For the text-containing cell, return its midpoint in [x, y] coordinate format. 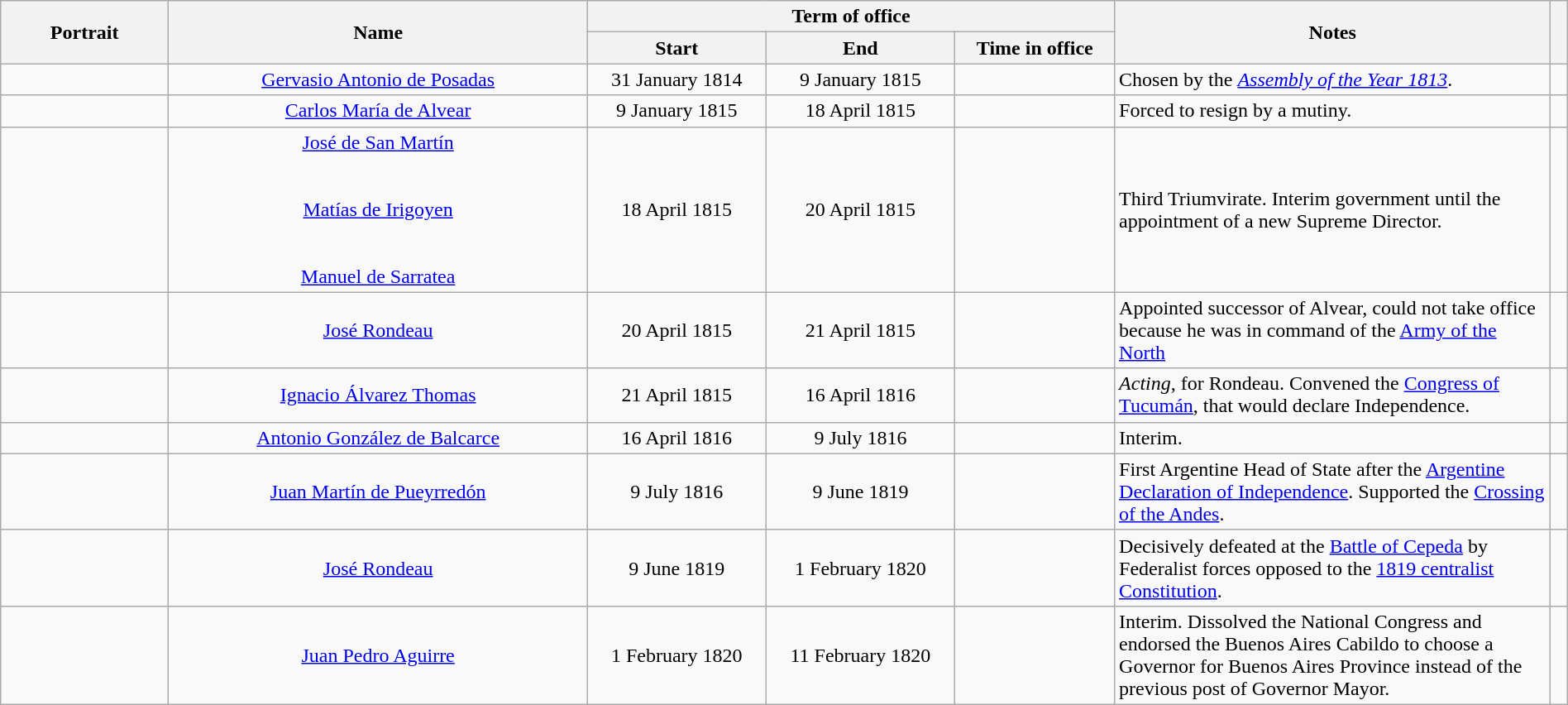
Juan Martín de Pueyrredón [379, 492]
Name [379, 32]
Third Triumvirate. Interim government until the appointment of a new Supreme Director. [1333, 209]
Antonio González de Balcarce [379, 438]
First Argentine Head of State after the Argentine Declaration of Independence. Supported the Crossing of the Andes. [1333, 492]
Forced to resign by a mutiny. [1333, 111]
Carlos María de Alvear [379, 111]
Chosen by the Assembly of the Year 1813. [1333, 79]
Ignacio Álvarez Thomas [379, 396]
Gervasio Antonio de Posadas [379, 79]
31 January 1814 [676, 79]
Juan Pedro Aguirre [379, 655]
Interim. [1333, 438]
Acting, for Rondeau. Convened the Congress of Tucumán, that would declare Independence. [1333, 396]
Portrait [84, 32]
Term of office [852, 17]
Appointed successor of Alvear, could not take office because he was in command of the Army of the North [1333, 330]
Decisively defeated at the Battle of Cepeda by Federalist forces opposed to the 1819 centralist Constitution. [1333, 568]
Time in office [1035, 48]
Start [676, 48]
11 February 1820 [860, 655]
End [860, 48]
Notes [1333, 32]
José de San MartínMatías de IrigoyenManuel de Sarratea [379, 209]
